Search for the cell housing the specified text and yield its [x, y] center coordinate. 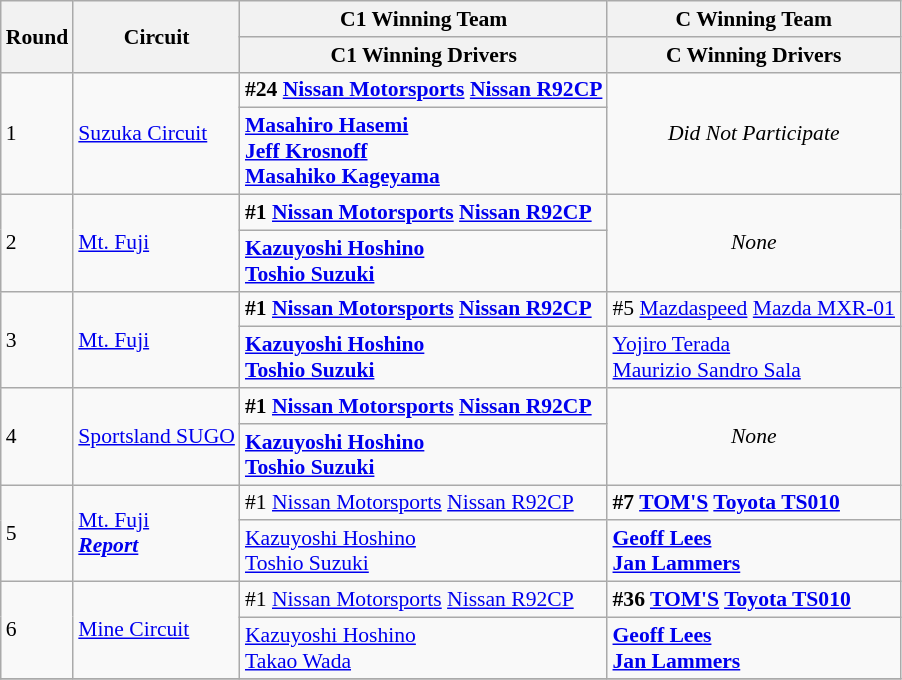
C Winning Drivers [754, 55]
Circuit [156, 36]
Mt. FujiReport [156, 534]
Did Not Participate [754, 133]
C1 Winning Drivers [424, 55]
#36 TOM'S Toyota TS010 [754, 600]
5 [38, 534]
#5 Mazdaspeed Mazda MXR-01 [754, 309]
Masahiro Hasemi Jeff Krosnoff Masahiko Kageyama [424, 152]
4 [38, 436]
#24 Nissan Motorsports Nissan R92CP [424, 90]
Yojiro Terada Maurizio Sandro Sala [754, 358]
Round [38, 36]
1 [38, 133]
6 [38, 630]
Kazuyoshi Hoshino Takao Wada [424, 648]
C1 Winning Team [424, 19]
C Winning Team [754, 19]
Suzuka Circuit [156, 133]
3 [38, 340]
Sportsland SUGO [156, 436]
#7 TOM'S Toyota TS010 [754, 503]
2 [38, 244]
Mine Circuit [156, 630]
